Capture the cell that displays the provided text and extract its [X, Y] central coordinate. 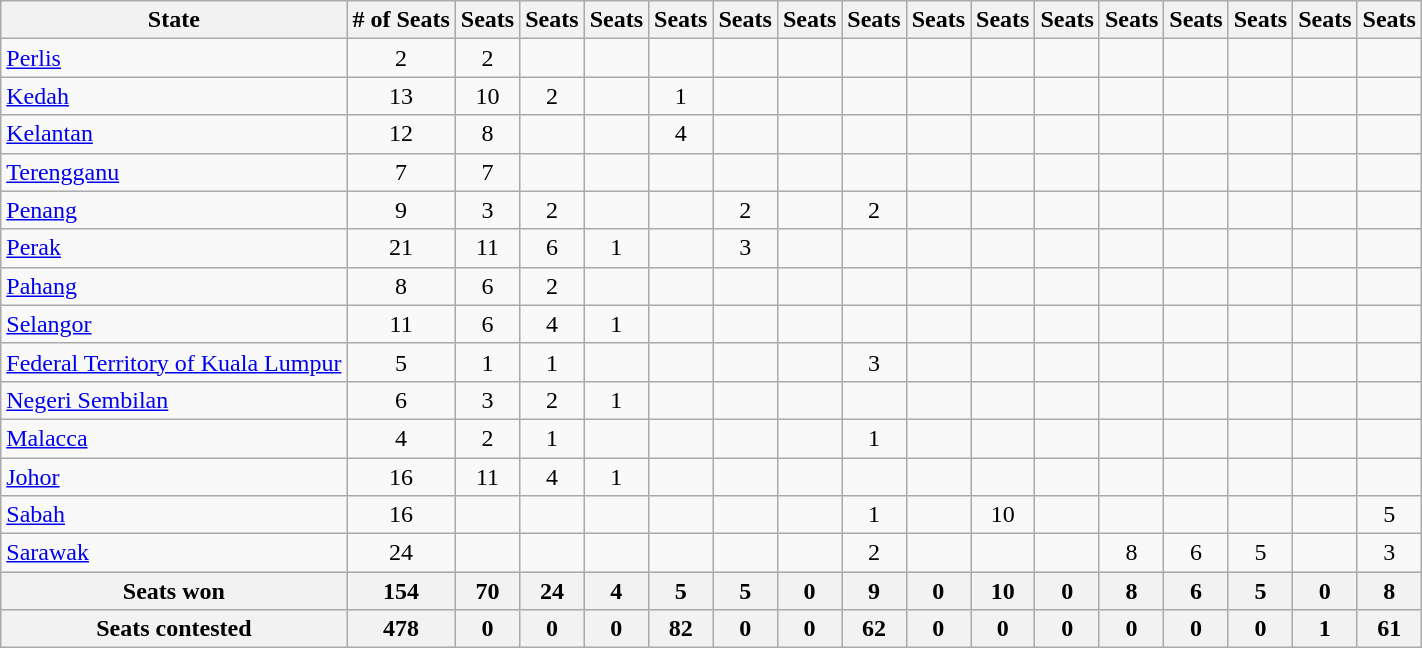
154 [401, 591]
Federal Territory of Kuala Lumpur [174, 362]
82 [681, 629]
Penang [174, 210]
Selangor [174, 324]
Perlis [174, 58]
Perak [174, 248]
Negeri Sembilan [174, 400]
62 [874, 629]
# of Seats [401, 20]
State [174, 20]
Seats won [174, 591]
Sabah [174, 515]
13 [401, 96]
21 [401, 248]
Pahang [174, 286]
478 [401, 629]
Seats contested [174, 629]
70 [487, 591]
Malacca [174, 438]
Terengganu [174, 172]
Kelantan [174, 134]
Sarawak [174, 553]
12 [401, 134]
Johor [174, 477]
Kedah [174, 96]
61 [1389, 629]
